Provide the [X, Y] coordinate of the cell's center where the given text is located.  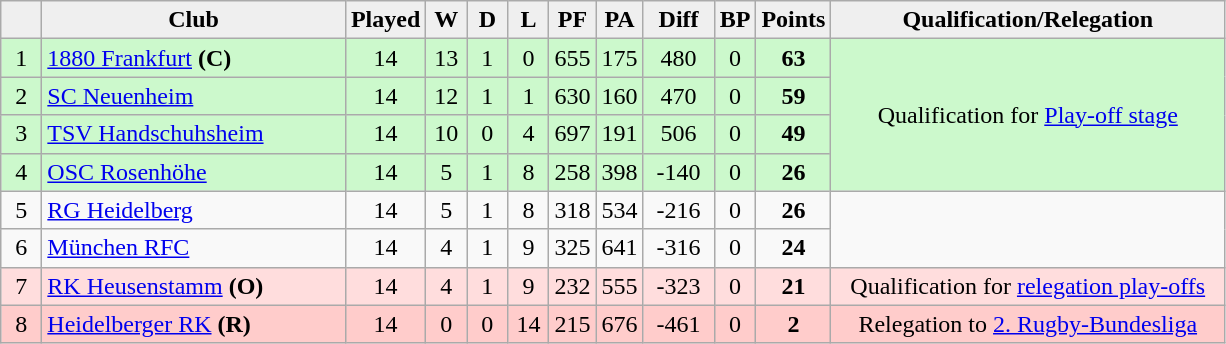
398 [620, 172]
-323 [678, 286]
480 [678, 58]
Qualification for relegation play-offs [1028, 286]
-461 [678, 324]
655 [572, 58]
L [528, 20]
59 [794, 96]
1880 Frankfurt (C) [194, 58]
SC Neuenheim [194, 96]
7 [22, 286]
641 [620, 248]
Points [794, 20]
RG Heidelberg [194, 210]
PA [620, 20]
Qualification for Play-off stage [1028, 115]
PF [572, 20]
258 [572, 172]
191 [620, 134]
-316 [678, 248]
Relegation to 2. Rugby-Bundesliga [1028, 324]
Club [194, 20]
10 [446, 134]
Diff [678, 20]
OSC Rosenhöhe [194, 172]
RK Heusenstamm (O) [194, 286]
6 [22, 248]
318 [572, 210]
D [488, 20]
Heidelberger RK (R) [194, 324]
-140 [678, 172]
697 [572, 134]
TSV Handschuhsheim [194, 134]
12 [446, 96]
676 [620, 324]
München RFC [194, 248]
630 [572, 96]
3 [22, 134]
BP [735, 20]
232 [572, 286]
24 [794, 248]
215 [572, 324]
W [446, 20]
Played [385, 20]
470 [678, 96]
325 [572, 248]
Qualification/Relegation [1028, 20]
555 [620, 286]
13 [446, 58]
-216 [678, 210]
175 [620, 58]
506 [678, 134]
160 [620, 96]
49 [794, 134]
63 [794, 58]
21 [794, 286]
534 [620, 210]
